Locate the cell with the specified text and output its (X, Y) center coordinate. 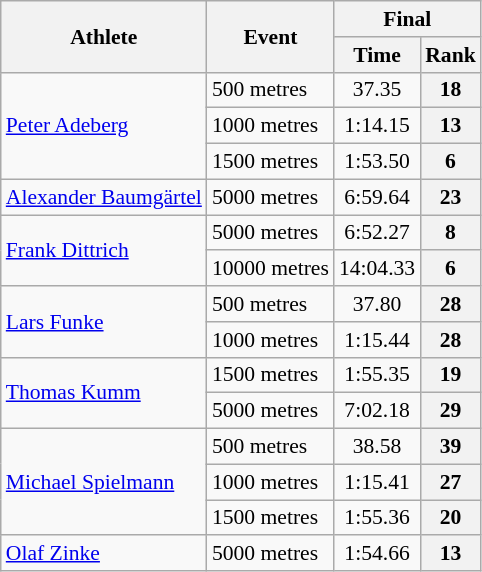
Final (408, 19)
Time (377, 55)
8 (450, 233)
29 (450, 411)
Alexander Baumgärtel (104, 197)
1:14.15 (377, 126)
10000 metres (270, 269)
Lars Funke (104, 322)
19 (450, 375)
Rank (450, 55)
27 (450, 482)
1:15.41 (377, 482)
Athlete (104, 36)
1:53.50 (377, 162)
20 (450, 518)
18 (450, 90)
6:52.27 (377, 233)
23 (450, 197)
6:59.64 (377, 197)
37.80 (377, 304)
39 (450, 447)
1:55.36 (377, 518)
Thomas Kumm (104, 392)
37.35 (377, 90)
Frank Dittrich (104, 250)
Peter Adeberg (104, 126)
1:15.44 (377, 340)
14:04.33 (377, 269)
Event (270, 36)
1:54.66 (377, 554)
Michael Spielmann (104, 482)
38.58 (377, 447)
Olaf Zinke (104, 554)
1:55.35 (377, 375)
7:02.18 (377, 411)
